Extract the [X, Y] coordinate from the center of the cell holding the provided text.  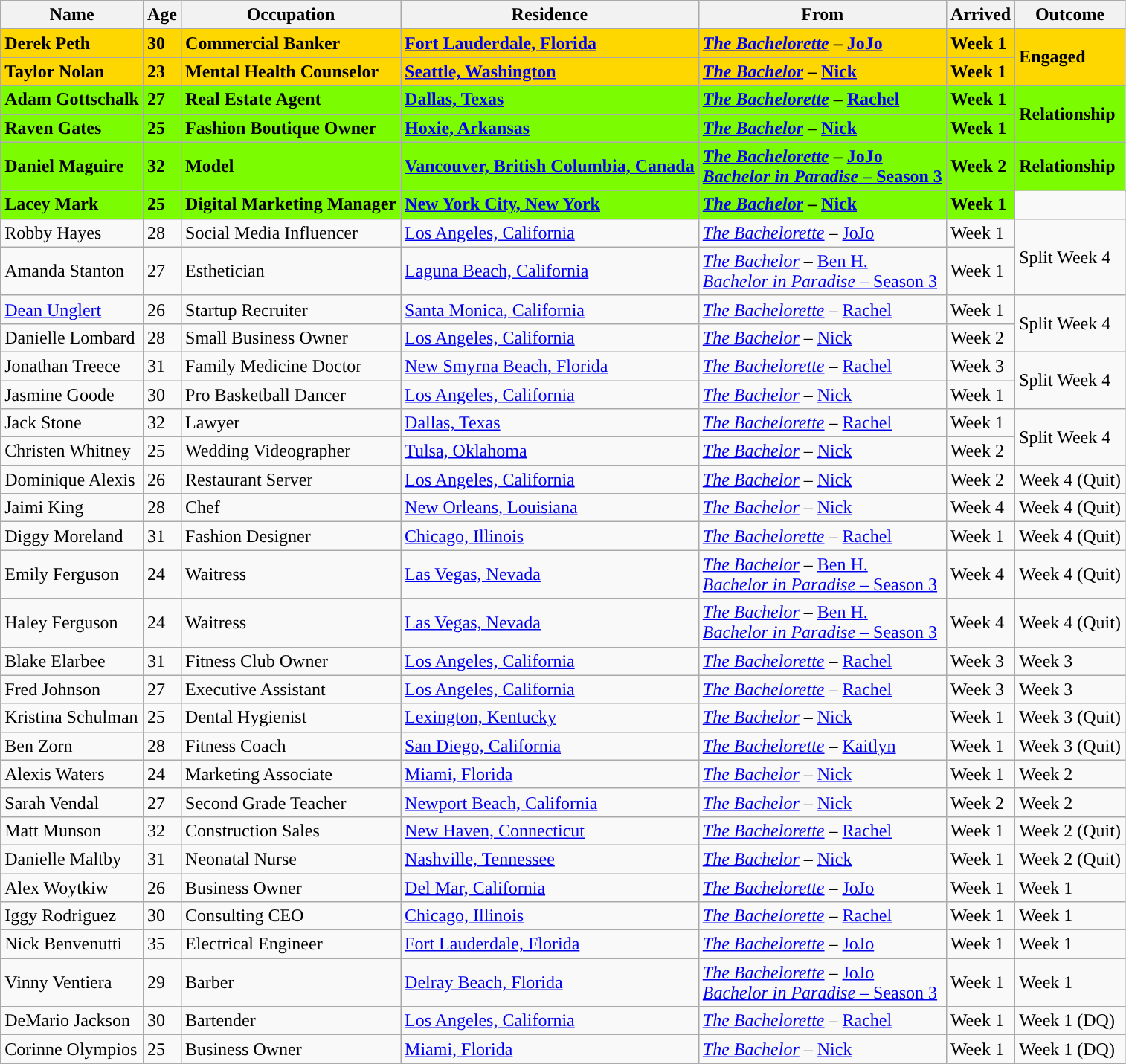
Dental Hygienist [292, 718]
Hoxie, Arkansas [550, 128]
Model [292, 167]
Chef [292, 508]
Second Grade Teacher [292, 802]
New Haven, Connecticut [550, 831]
Age [162, 15]
Fred Johnson [72, 689]
Blake Elarbee [72, 661]
Vinny Ventiera [72, 983]
New York City, New York [550, 204]
Haley Ferguson [72, 623]
Corinne Olympios [72, 1049]
Lawyer [292, 423]
Restaurant Server [292, 480]
Tulsa, Oklahoma [550, 451]
Jasmine Goode [72, 395]
Daniel Maguire [72, 167]
Delray Beach, Florida [550, 983]
Laguna Beach, California [550, 271]
Emily Ferguson [72, 574]
23 [162, 71]
Barber [292, 983]
Outcome [1070, 15]
San Diego, California [550, 746]
Occupation [292, 15]
Alexis Waters [72, 774]
Pro Basketball Dancer [292, 395]
Fashion Boutique Owner [292, 128]
The Bachelorette – Kaitlyn [823, 746]
Christen Whitney [72, 451]
Matt Munson [72, 831]
Danielle Lombard [72, 338]
Real Estate Agent [292, 100]
Bartender [292, 1021]
Lexington, Kentucky [550, 718]
Adam Gottschalk [72, 100]
Santa Monica, California [550, 309]
Arrived [980, 15]
Jonathan Treece [72, 366]
From [823, 15]
29 [162, 983]
New Orleans, Louisiana [550, 508]
Digital Marketing Manager [292, 204]
Sarah Vendal [72, 802]
Dean Unglert [72, 309]
Residence [550, 15]
Jack Stone [72, 423]
Dominique Alexis [72, 480]
Electrical Engineer [292, 944]
Executive Assistant [292, 689]
Consulting CEO [292, 916]
Fitness Coach [292, 746]
Danielle Maltby [72, 859]
Alex Woytkiw [72, 887]
DeMario Jackson [72, 1021]
Amanda Stanton [72, 271]
Fashion Designer [292, 536]
Diggy Moreland [72, 536]
Lacey Mark [72, 204]
Robby Hayes [72, 233]
Del Mar, California [550, 887]
Mental Health Counselor [292, 71]
Derek Peth [72, 43]
Commercial Banker [292, 43]
Ben Zorn [72, 746]
Kristina Schulman [72, 718]
Iggy Rodriguez [72, 916]
Small Business Owner [292, 338]
Taylor Nolan [72, 71]
Family Medicine Doctor [292, 366]
35 [162, 944]
Raven Gates [72, 128]
Esthetician [292, 271]
Jaimi King [72, 508]
New Smyrna Beach, Florida [550, 366]
Startup Recruiter [292, 309]
Vancouver, British Columbia, Canada [550, 167]
Nashville, Tennessee [550, 859]
Marketing Associate [292, 774]
Neonatal Nurse [292, 859]
Seattle, Washington [550, 71]
Newport Beach, California [550, 802]
Construction Sales [292, 831]
Fitness Club Owner [292, 661]
Social Media Influencer [292, 233]
Nick Benvenutti [72, 944]
Wedding Videographer [292, 451]
Engaged [1070, 57]
Name [72, 15]
